Pinpoint the cell where the given text exists, returning its [X, Y] midpoint coordinate. 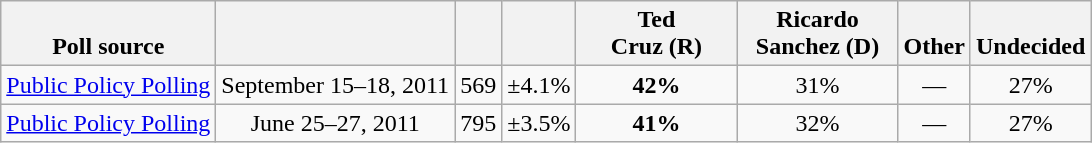
±4.1% [539, 85]
42% [656, 85]
September 15–18, 2011 [336, 85]
TedCruz (R) [656, 34]
32% [818, 123]
Undecided [1030, 34]
Poll source [108, 34]
41% [656, 123]
June 25–27, 2011 [336, 123]
569 [478, 85]
RicardoSanchez (D) [818, 34]
±3.5% [539, 123]
Other [934, 34]
795 [478, 123]
31% [818, 85]
